Output the [x, y] coordinate of the center of the cell containing the given text.  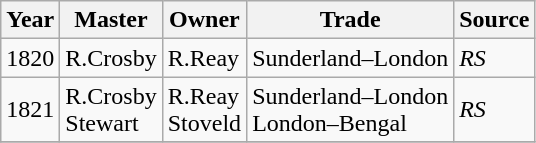
Year [30, 20]
R.CrosbyStewart [111, 110]
Sunderland–LondonLondon–Bengal [350, 110]
Trade [350, 20]
1820 [30, 58]
R.Reay [204, 58]
R.Crosby [111, 58]
Owner [204, 20]
1821 [30, 110]
Source [494, 20]
Master [111, 20]
R.ReayStoveld [204, 110]
Sunderland–London [350, 58]
